Return (x, y) of the center of cell containing provided text 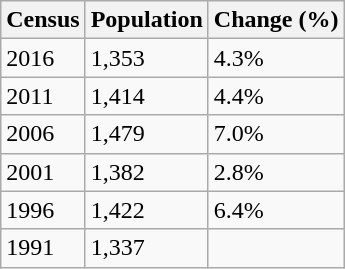
1996 (43, 210)
7.0% (276, 134)
Change (%) (276, 20)
1,353 (146, 58)
2016 (43, 58)
Census (43, 20)
4.4% (276, 96)
4.3% (276, 58)
1,414 (146, 96)
1,382 (146, 172)
1991 (43, 248)
2006 (43, 134)
2001 (43, 172)
1,479 (146, 134)
1,337 (146, 248)
1,422 (146, 210)
2.8% (276, 172)
Population (146, 20)
6.4% (276, 210)
2011 (43, 96)
